Find where the given text appears and provide that cell's center as (x, y) coordinate. 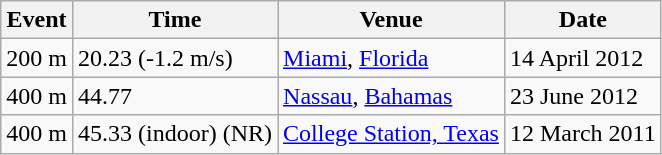
Venue (392, 20)
Time (174, 20)
Date (582, 20)
Miami, Florida (392, 58)
Event (37, 20)
14 April 2012 (582, 58)
200 m (37, 58)
12 March 2011 (582, 134)
23 June 2012 (582, 96)
45.33 (indoor) (NR) (174, 134)
Nassau, Bahamas (392, 96)
44.77 (174, 96)
20.23 (-1.2 m/s) (174, 58)
College Station, Texas (392, 134)
